Determine the [x, y] coordinate at the center of the cell enclosing the given text.  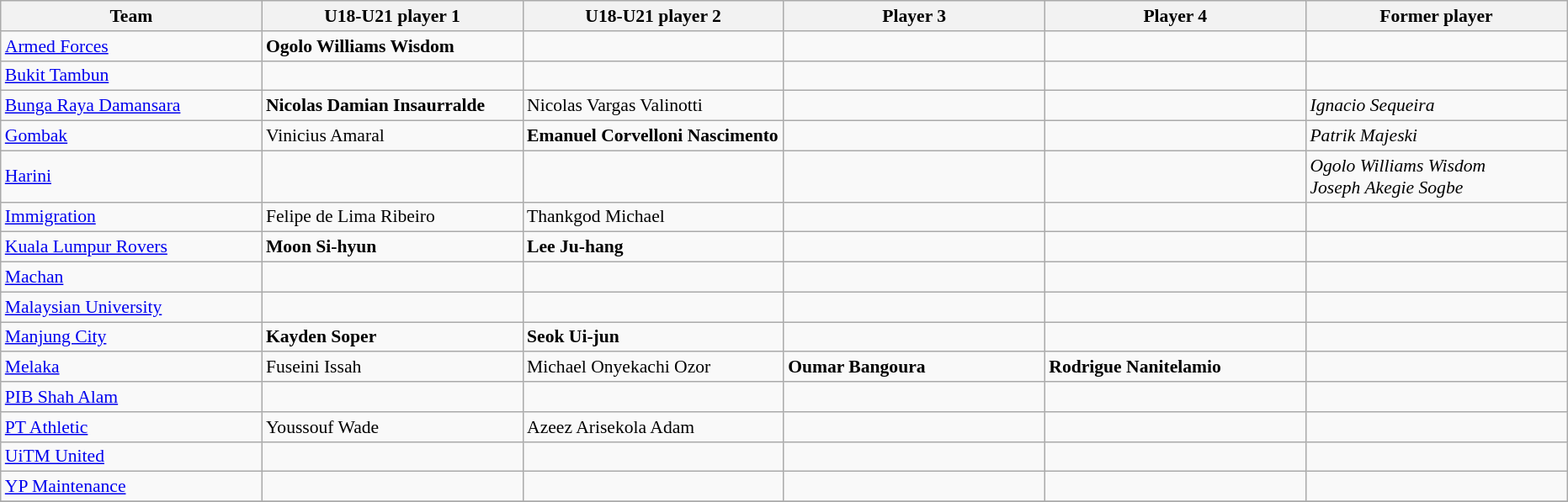
Michael Onyekachi Ozor [653, 367]
Oumar Bangoura [914, 367]
Vinicius Amaral [392, 136]
YP Maintenance [131, 487]
PT Athletic [131, 427]
U18-U21 player 2 [653, 16]
PIB Shah Alam [131, 397]
Harini [131, 177]
Immigration [131, 217]
Emanuel Corvelloni Nascimento [653, 136]
Gombak [131, 136]
Rodrigue Nanitelamio [1175, 367]
Moon Si-hyun [392, 247]
Thankgod Michael [653, 217]
Machan [131, 277]
Melaka [131, 367]
Nicolas Damian Insaurralde [392, 106]
Former player [1436, 16]
Player 3 [914, 16]
U18-U21 player 1 [392, 16]
UiTM United [131, 457]
Malaysian University [131, 307]
Lee Ju-hang [653, 247]
Ogolo Williams Wisdom Joseph Akegie Sogbe [1436, 177]
Ogolo Williams Wisdom [392, 46]
Kuala Lumpur Rovers [131, 247]
Manjung City [131, 337]
Seok Ui-jun [653, 337]
Player 4 [1175, 16]
Bunga Raya Damansara [131, 106]
Bukit Tambun [131, 76]
Ignacio Sequeira [1436, 106]
Team [131, 16]
Fuseini Issah [392, 367]
Nicolas Vargas Valinotti [653, 106]
Felipe de Lima Ribeiro [392, 217]
Patrik Majeski [1436, 136]
Azeez Arisekola Adam [653, 427]
Armed Forces [131, 46]
Kayden Soper [392, 337]
Youssouf Wade [392, 427]
